Return (X, Y) of the center of cell containing provided text 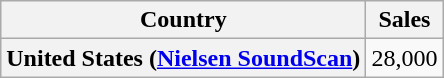
28,000 (404, 58)
Country (184, 20)
United States (Nielsen SoundScan) (184, 58)
Sales (404, 20)
